Extract the (x, y) coordinate from the center of the cell holding the provided text.  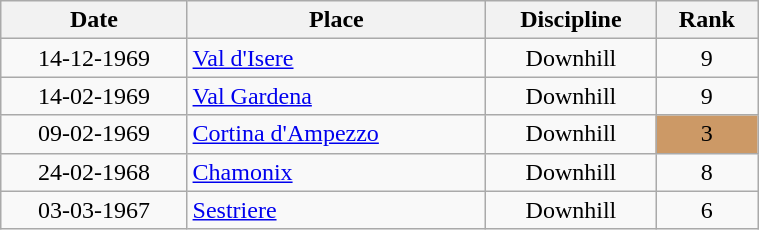
Chamonix (336, 172)
Date (94, 20)
14-02-1969 (94, 96)
Cortina d'Ampezzo (336, 134)
24-02-1968 (94, 172)
Sestriere (336, 210)
03-03-1967 (94, 210)
8 (707, 172)
Rank (707, 20)
3 (707, 134)
Place (336, 20)
14-12-1969 (94, 58)
09-02-1969 (94, 134)
Discipline (571, 20)
Val d'Isere (336, 58)
6 (707, 210)
Val Gardena (336, 96)
